Identify which cell holds the provided text, then report its [X, Y] central coordinate. 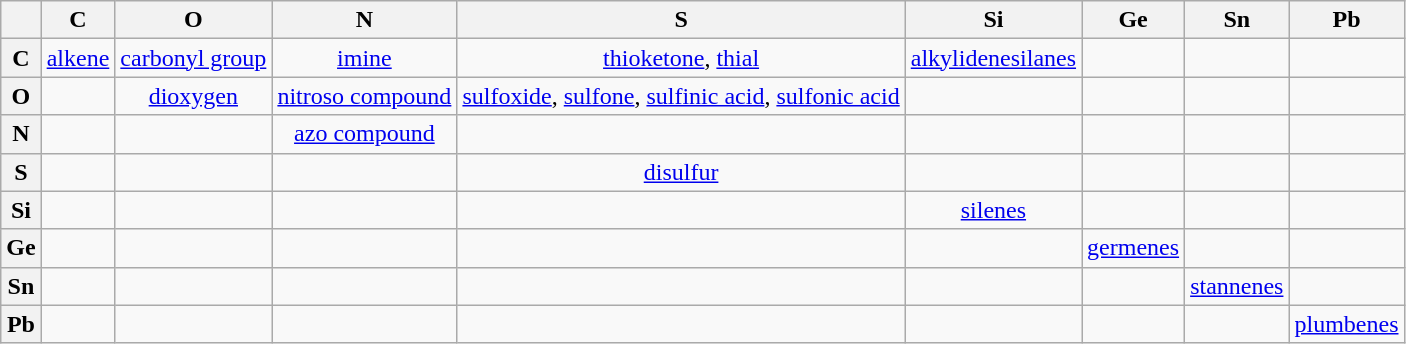
thioketone, thial [681, 58]
stannenes [1237, 286]
silenes [993, 210]
germenes [1134, 248]
plumbenes [1346, 324]
dioxygen [194, 96]
nitroso compound [364, 96]
alkene [78, 58]
azo compound [364, 134]
imine [364, 58]
sulfoxide, sulfone, sulfinic acid, sulfonic acid [681, 96]
disulfur [681, 172]
alkylidenesilanes [993, 58]
carbonyl group [194, 58]
